Determine the [x, y] coordinate at the center of the cell enclosing the given text.  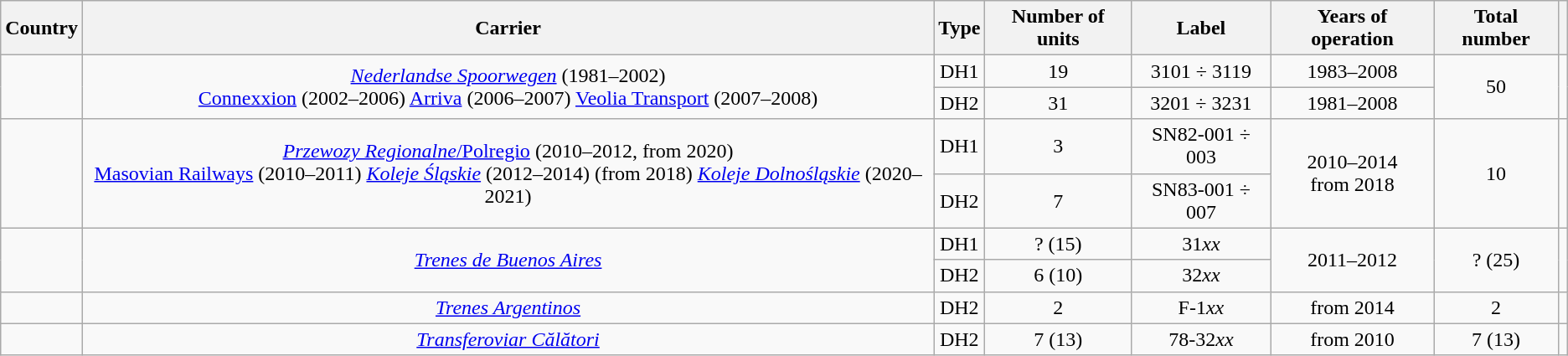
50 [1496, 87]
2010–2014from 2018 [1352, 173]
Nederlandse Spoorwegen (1981–2002)Connexxion (2002–2006) Arriva (2006–2007) Veolia Transport (2007–2008) [508, 87]
? (15) [1059, 244]
from 2010 [1352, 339]
7 [1059, 201]
F-1xx [1201, 307]
from 2014 [1352, 307]
? (25) [1496, 260]
Transferoviar Călători [508, 339]
31 [1059, 103]
Label [1201, 28]
3 [1059, 146]
6 (10) [1059, 276]
19 [1059, 71]
Carrier [508, 28]
1981–2008 [1352, 103]
31xx [1201, 244]
Trenes de Buenos Aires [508, 260]
2011–2012 [1352, 260]
Type [960, 28]
3201 ÷ 3231 [1201, 103]
Years of operation [1352, 28]
78-32xx [1201, 339]
Trenes Argentinos [508, 307]
Number of units [1059, 28]
SN83-001 ÷ 007 [1201, 201]
10 [1496, 173]
SN82-001 ÷ 003 [1201, 146]
1983–2008 [1352, 71]
Country [42, 28]
3101 ÷ 3119 [1201, 71]
Total number [1496, 28]
32xx [1201, 276]
